Scan for the cell matching the given text and deliver its (X, Y) coordinate at center. 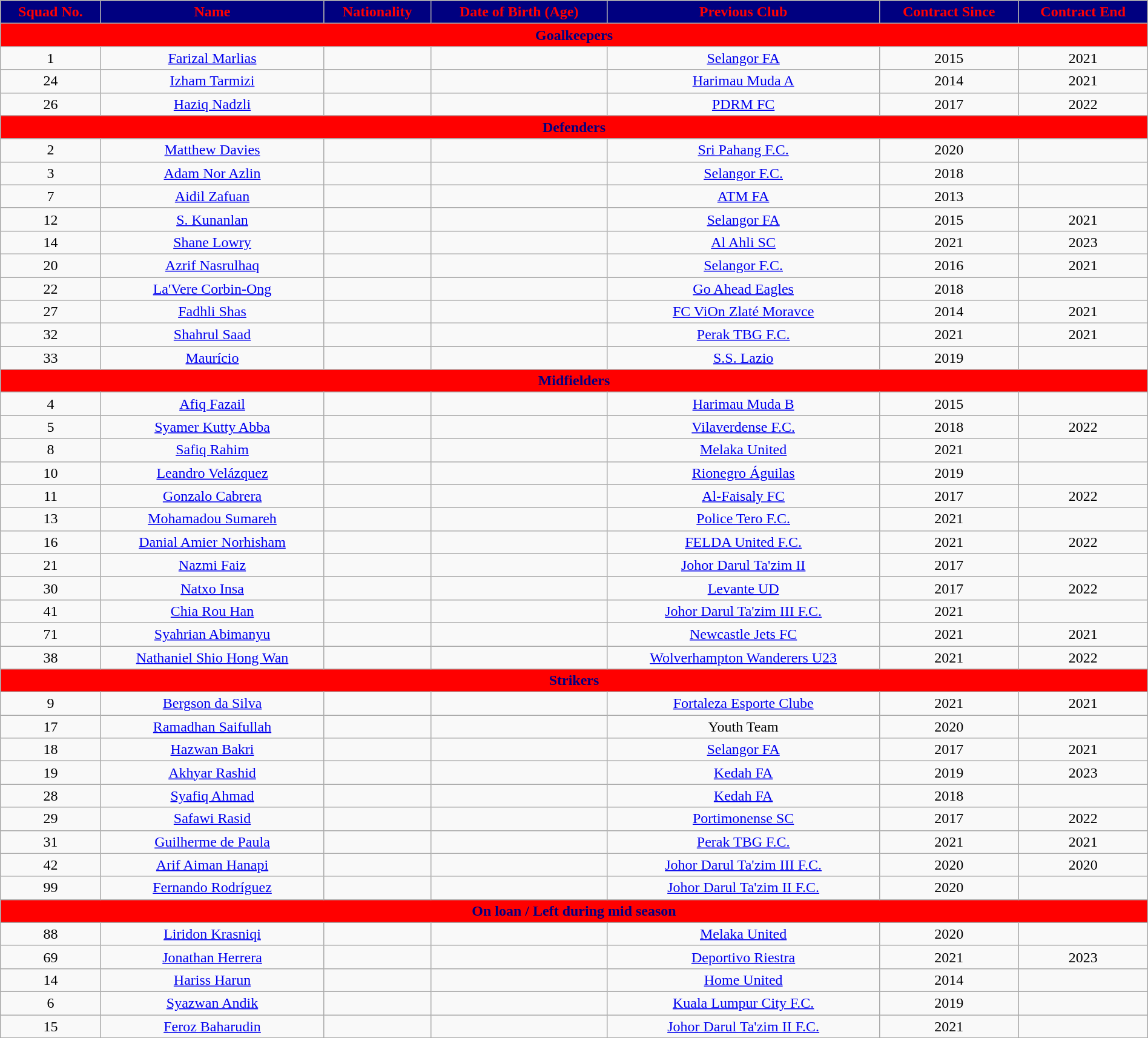
Defenders (574, 127)
Strikers (574, 681)
Police Tero F.C. (744, 519)
Newcastle Jets FC (744, 634)
Sri Pahang F.C. (744, 150)
Guilherme de Paula (212, 842)
Previous Club (744, 12)
Home United (744, 980)
Safawi Rasid (212, 819)
Nathaniel Shio Hong Wan (212, 657)
22 (51, 289)
Youth Team (744, 727)
Harimau Muda A (744, 81)
10 (51, 473)
Syazwan Andik (212, 1003)
15 (51, 1026)
6 (51, 1003)
Go Ahead Eagles (744, 289)
1 (51, 58)
4 (51, 404)
3 (51, 173)
Aidil Zafuan (212, 196)
Al-Faisaly FC (744, 496)
Syafiq Ahmad (212, 796)
Jonathan Herrera (212, 957)
88 (51, 934)
31 (51, 842)
29 (51, 819)
17 (51, 727)
42 (51, 865)
24 (51, 81)
Haziq Nadzli (212, 104)
21 (51, 565)
16 (51, 542)
Fadhli Shas (212, 312)
Date of Birth (Age) (519, 12)
Hazwan Bakri (212, 750)
5 (51, 427)
19 (51, 773)
Levante UD (744, 588)
Name (212, 12)
99 (51, 888)
38 (51, 657)
Syahrian Abimanyu (212, 634)
Nazmi Faiz (212, 565)
Safiq Rahim (212, 450)
Fortaleza Esporte Clube (744, 704)
Goalkeepers (574, 35)
Rionegro Águilas (744, 473)
Wolverhampton Wanderers U23 (744, 657)
Matthew Davies (212, 150)
S.S. Lazio (744, 358)
Al Ahli SC (744, 242)
PDRM FC (744, 104)
11 (51, 496)
Harimau Muda B (744, 404)
Gonzalo Cabrera (212, 496)
2013 (949, 196)
30 (51, 588)
ATM FA (744, 196)
Shahrul Saad (212, 335)
33 (51, 358)
Farizal Marlias (212, 58)
FELDA United F.C. (744, 542)
Afiq Fazail (212, 404)
Fernando Rodríguez (212, 888)
Bergson da Silva (212, 704)
18 (51, 750)
7 (51, 196)
Akhyar Rashid (212, 773)
Feroz Baharudin (212, 1026)
Squad No. (51, 12)
Chia Rou Han (212, 611)
Liridon Krasniqi (212, 934)
2016 (949, 265)
La'Vere Corbin-Ong (212, 289)
Kuala Lumpur City F.C. (744, 1003)
Adam Nor Azlin (212, 173)
12 (51, 219)
71 (51, 634)
Vilaverdense F.C. (744, 427)
Syamer Kutty Abba (212, 427)
Contract End (1083, 12)
On loan / Left during mid season (574, 911)
41 (51, 611)
2 (51, 150)
Portimonense SC (744, 819)
Johor Darul Ta'zim II (744, 565)
Izham Tarmizi (212, 81)
Azrif Nasrulhaq (212, 265)
27 (51, 312)
Mohamadou Sumareh (212, 519)
Shane Lowry (212, 242)
Maurício (212, 358)
Natxo Insa (212, 588)
S. Kunanlan (212, 219)
26 (51, 104)
13 (51, 519)
28 (51, 796)
Hariss Harun (212, 980)
8 (51, 450)
Leandro Velázquez (212, 473)
Arif Aiman Hanapi (212, 865)
69 (51, 957)
FC ViOn Zlaté Moravce (744, 312)
Ramadhan Saifullah (212, 727)
Deportivo Riestra (744, 957)
9 (51, 704)
Danial Amier Norhisham (212, 542)
32 (51, 335)
20 (51, 265)
Midfielders (574, 381)
Contract Since (949, 12)
Nationality (378, 12)
